Find where the given text appears and provide that cell's center as (x, y) coordinate. 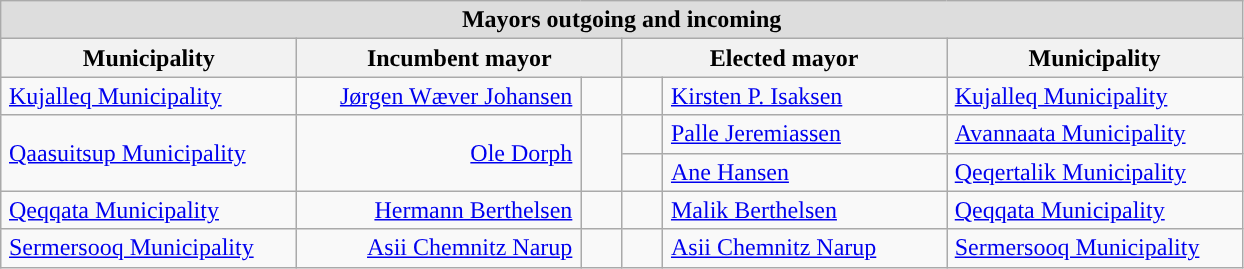
Qaasuitsup Municipality (149, 153)
Malik Berthelsen (805, 210)
Kirsten P. Isaksen (805, 96)
Palle Jeremiassen (805, 134)
Mayors outgoing and incoming (622, 20)
Ane Hansen (805, 172)
Incumbent mayor (460, 58)
Jørgen Wæver Johansen (439, 96)
Hermann Berthelsen (439, 210)
Avannaata Municipality (1094, 134)
Ole Dorph (439, 153)
Qeqertalik Municipality (1094, 172)
Elected mayor (784, 58)
